Locate the cell with the specified text and output its (X, Y) center coordinate. 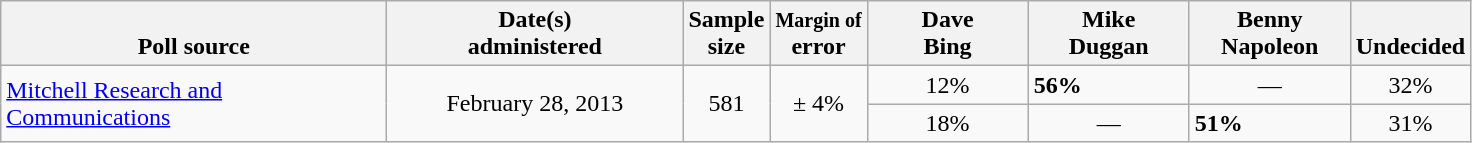
31% (1410, 123)
MikeDuggan (1108, 34)
18% (948, 123)
± 4% (818, 104)
Margin oferror (818, 34)
56% (1108, 85)
51% (1270, 123)
581 (726, 104)
February 28, 2013 (535, 104)
Samplesize (726, 34)
Date(s)administered (535, 34)
BennyNapoleon (1270, 34)
32% (1410, 85)
Undecided (1410, 34)
12% (948, 85)
DaveBing (948, 34)
Poll source (194, 34)
Mitchell Research and Communications (194, 104)
